Identify which cell holds the provided text, then report its [X, Y] central coordinate. 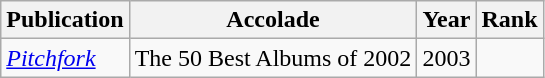
Accolade [273, 20]
2003 [446, 58]
Year [446, 20]
Rank [510, 20]
Publication [65, 20]
Pitchfork [65, 58]
The 50 Best Albums of 2002 [273, 58]
